Provide the [x, y] coordinate of the cell's center where the given text is located.  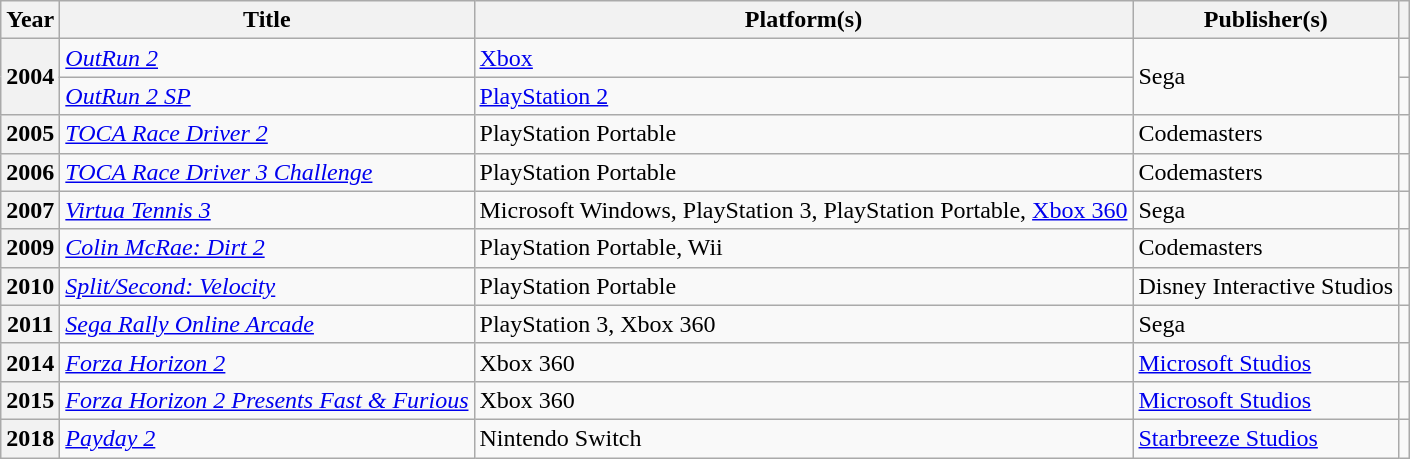
Platform(s) [804, 20]
2006 [30, 172]
Sega Rally Online Arcade [267, 324]
Forza Horizon 2 [267, 362]
2009 [30, 248]
Nintendo Switch [804, 438]
2004 [30, 77]
Year [30, 20]
Split/Second: Velocity [267, 286]
Starbreeze Studios [1266, 438]
PlayStation Portable, Wii [804, 248]
TOCA Race Driver 2 [267, 134]
Publisher(s) [1266, 20]
2007 [30, 210]
Xbox [804, 58]
Title [267, 20]
2018 [30, 438]
PlayStation 2 [804, 96]
Disney Interactive Studios [1266, 286]
2005 [30, 134]
2015 [30, 400]
OutRun 2 [267, 58]
TOCA Race Driver 3 Challenge [267, 172]
Forza Horizon 2 Presents Fast & Furious [267, 400]
Microsoft Windows, PlayStation 3, PlayStation Portable, Xbox 360 [804, 210]
OutRun 2 SP [267, 96]
Payday 2 [267, 438]
Colin McRae: Dirt 2 [267, 248]
2011 [30, 324]
PlayStation 3, Xbox 360 [804, 324]
2010 [30, 286]
Virtua Tennis 3 [267, 210]
2014 [30, 362]
